Locate the cell with the specified text and output its [x, y] center coordinate. 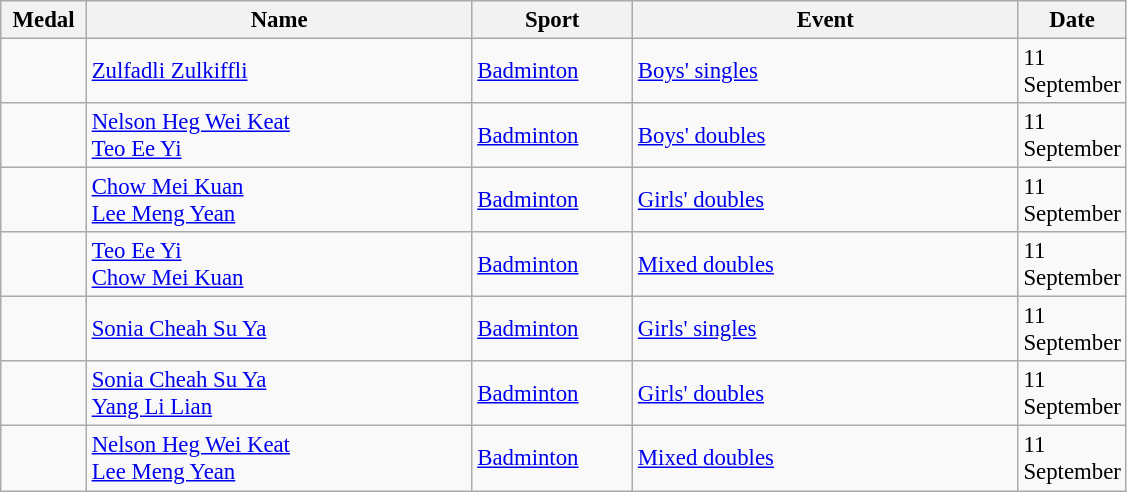
Girls' singles [826, 330]
Boys' doubles [826, 136]
Boys' singles [826, 72]
Chow Mei KuanLee Meng Yean [279, 200]
Medal [44, 20]
Nelson Heg Wei KeatTeo Ee Yi [279, 136]
Nelson Heg Wei KeatLee Meng Yean [279, 458]
Event [826, 20]
Sonia Cheah Su YaYang Li Lian [279, 394]
Teo Ee YiChow Mei Kuan [279, 264]
Zulfadli Zulkiffli [279, 72]
Sport [552, 20]
Name [279, 20]
Sonia Cheah Su Ya [279, 330]
Date [1072, 20]
